Scan for the cell matching the given text and deliver its (x, y) coordinate at center. 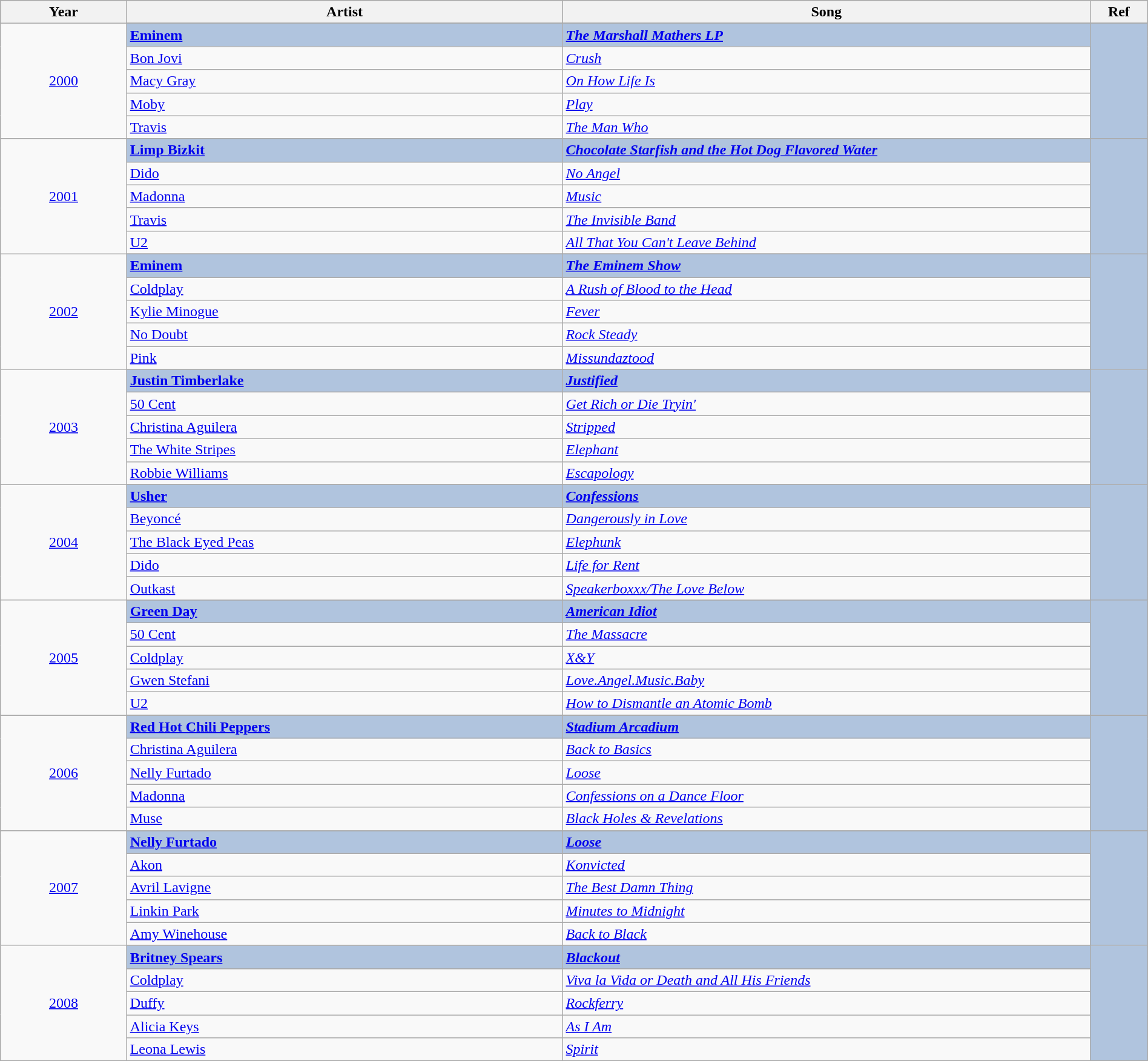
Pink (345, 358)
Rock Steady (826, 335)
Back to Black (826, 934)
The Best Damn Thing (826, 888)
No Doubt (345, 335)
Back to Basics (826, 750)
Blackout (826, 957)
American Idiot (826, 611)
Beyoncé (345, 519)
No Angel (826, 173)
Spirit (826, 1049)
Confessions on a Dance Floor (826, 796)
Britney Spears (345, 957)
2005 (64, 657)
2001 (64, 196)
The Marshall Mathers LP (826, 35)
The Black Eyed Peas (345, 542)
Rockferry (826, 1003)
Akon (345, 865)
2006 (64, 773)
2000 (64, 81)
As I Am (826, 1026)
Alicia Keys (345, 1026)
2008 (64, 1003)
Robbie Williams (345, 473)
Artist (345, 12)
The Invisible Band (826, 219)
Stadium Arcadium (826, 727)
The Massacre (826, 634)
Song (826, 12)
The Eminem Show (826, 265)
Ref (1119, 12)
Bon Jovi (345, 58)
2003 (64, 427)
Justin Timberlake (345, 381)
Missundaztood (826, 358)
Fever (826, 312)
Get Rich or Die Tryin' (826, 404)
X&Y (826, 657)
Limp Bizkit (345, 150)
Duffy (345, 1003)
Macy Gray (345, 81)
2002 (64, 311)
Amy Winehouse (345, 934)
Play (826, 104)
Konvicted (826, 865)
Leona Lewis (345, 1049)
Muse (345, 819)
Stripped (826, 427)
Minutes to Midnight (826, 911)
Usher (345, 496)
Avril Lavigne (345, 888)
Escapology (826, 473)
Elephunk (826, 542)
A Rush of Blood to the Head (826, 289)
Speakerboxxx/The Love Below (826, 588)
Linkin Park (345, 911)
Red Hot Chili Peppers (345, 727)
Year (64, 12)
Outkast (345, 588)
The Man Who (826, 127)
Confessions (826, 496)
How to Dismantle an Atomic Bomb (826, 704)
Moby (345, 104)
Viva la Vida or Death and All His Friends (826, 980)
Dangerously in Love (826, 519)
The White Stripes (345, 450)
Kylie Minogue (345, 312)
Black Holes & Revelations (826, 819)
On How Life Is (826, 81)
Elephant (826, 450)
Gwen Stefani (345, 681)
2007 (64, 888)
Life for Rent (826, 565)
Love.Angel.Music.Baby (826, 681)
Green Day (345, 611)
2004 (64, 542)
Chocolate Starfish and the Hot Dog Flavored Water (826, 150)
Justified (826, 381)
All That You Can't Leave Behind (826, 242)
Crush (826, 58)
Music (826, 196)
